Output the [x, y] coordinate of the center of the cell containing the given text.  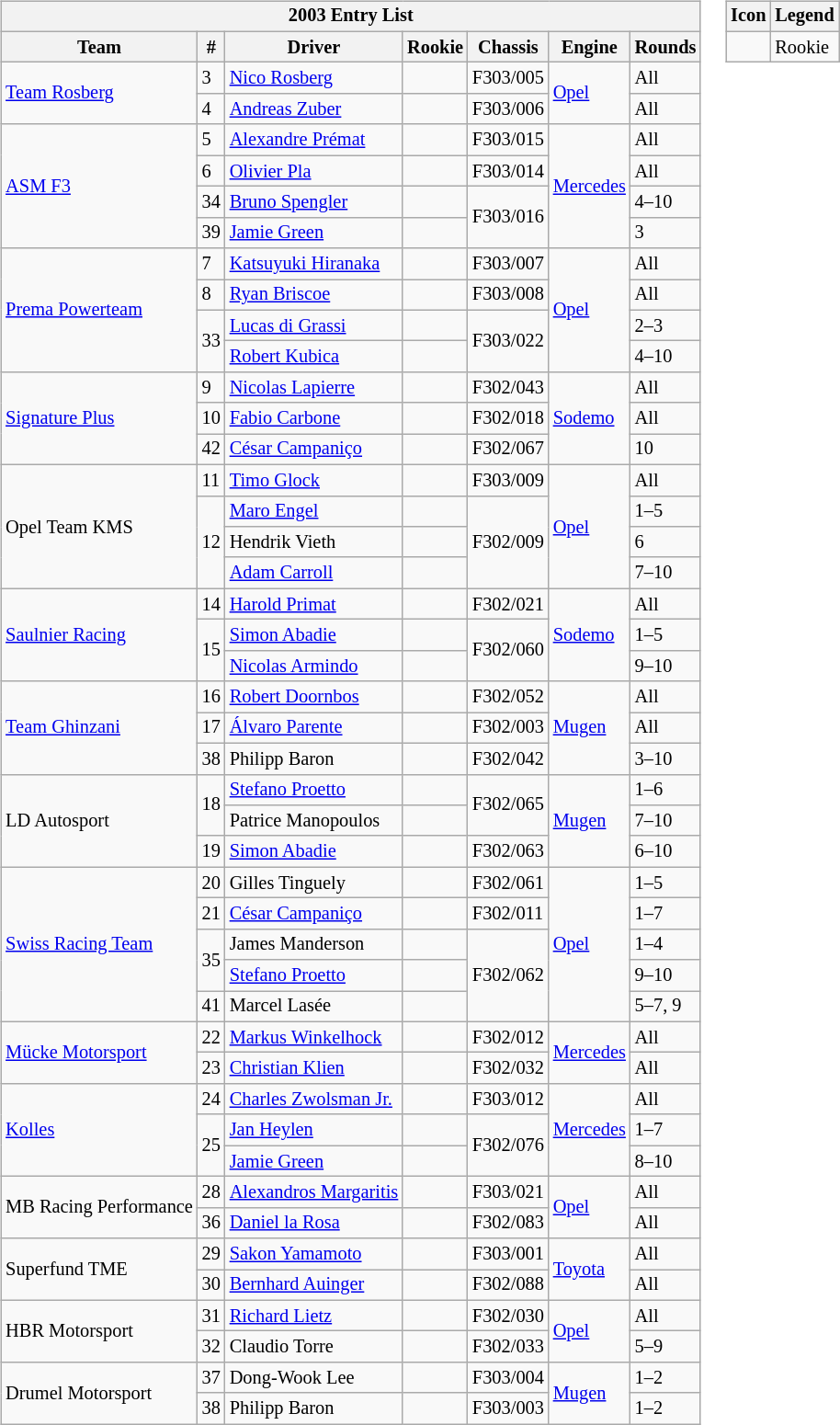
9 [211, 388]
F302/060 [508, 651]
Maro Engel [314, 511]
Superfund TME [99, 1269]
F303/008 [508, 295]
20 [211, 883]
James Manderson [314, 944]
Nicolas Armindo [314, 666]
F303/006 [508, 109]
2–3 [665, 325]
18 [211, 805]
24 [211, 1100]
1–4 [665, 944]
8 [211, 295]
28 [211, 1192]
Markus Winkelhock [314, 1037]
Daniel la Rosa [314, 1223]
F303/007 [508, 264]
Chassis [508, 47]
17 [211, 728]
8–10 [665, 1161]
F303/016 [508, 217]
Olivier Pla [314, 171]
Christian Klien [314, 1068]
39 [211, 233]
6–10 [665, 851]
F303/021 [508, 1192]
F302/062 [508, 975]
F302/043 [508, 388]
F302/012 [508, 1037]
F302/021 [508, 604]
Opel Team KMS [99, 526]
Andreas Zuber [314, 109]
29 [211, 1254]
Sakon Yamamoto [314, 1254]
F302/030 [508, 1316]
Icon [748, 17]
Prema Powerteam [99, 311]
Gilles Tinguely [314, 883]
Mücke Motorsport [99, 1052]
F302/033 [508, 1347]
Engine [590, 47]
Lucas di Grassi [314, 325]
30 [211, 1285]
Swiss Racing Team [99, 944]
5 [211, 140]
F303/004 [508, 1378]
F303/012 [508, 1100]
Bernhard Auinger [314, 1285]
Kolles [99, 1131]
F302/042 [508, 758]
Katsuyuki Hiranaka [314, 264]
HBR Motorsport [99, 1331]
Team [99, 47]
Fabio Carbone [314, 418]
12 [211, 542]
F302/018 [508, 418]
F302/063 [508, 851]
Saulnier Racing [99, 634]
F302/009 [508, 542]
Team Rosberg [99, 94]
# [211, 47]
Drumel Motorsport [99, 1394]
Toyota [590, 1269]
Hendrik Vieth [314, 542]
F302/032 [508, 1068]
F302/083 [508, 1223]
Adam Carroll [314, 573]
7 [211, 264]
Bruno Spengler [314, 202]
F302/088 [508, 1285]
Robert Doornbos [314, 697]
36 [211, 1223]
14 [211, 604]
Ryan Briscoe [314, 295]
F302/011 [508, 914]
F303/015 [508, 140]
42 [211, 450]
Nico Rosberg [314, 78]
F302/065 [508, 805]
Rounds [665, 47]
F302/067 [508, 450]
34 [211, 202]
Timo Glock [314, 480]
Robert Kubica [314, 357]
22 [211, 1037]
MB Racing Performance [99, 1208]
5–7, 9 [665, 1007]
4 [211, 109]
33 [211, 340]
Driver [314, 47]
F303/009 [508, 480]
32 [211, 1347]
Jan Heylen [314, 1130]
11 [211, 480]
F303/001 [508, 1254]
31 [211, 1316]
Team Ghinzani [99, 728]
25 [211, 1146]
19 [211, 851]
Alexandros Margaritis [314, 1192]
F303/005 [508, 78]
F302/003 [508, 728]
Alexandre Prémat [314, 140]
Dong-Wook Lee [314, 1378]
21 [211, 914]
15 [211, 651]
F302/052 [508, 697]
ASM F3 [99, 186]
Marcel Lasée [314, 1007]
F303/022 [508, 340]
41 [211, 1007]
Claudio Torre [314, 1347]
1–6 [665, 790]
16 [211, 697]
5–9 [665, 1347]
Nicolas Lapierre [314, 388]
2003 Entry List [351, 17]
F303/014 [508, 171]
Richard Lietz [314, 1316]
Patrice Manopoulos [314, 821]
Signature Plus [99, 419]
37 [211, 1378]
35 [211, 960]
Harold Primat [314, 604]
23 [211, 1068]
LD Autosport [99, 820]
Charles Zwolsman Jr. [314, 1100]
F302/061 [508, 883]
F303/003 [508, 1408]
Álvaro Parente [314, 728]
Legend [804, 17]
F302/076 [508, 1146]
3–10 [665, 758]
